Identify which cell holds the provided text, then report its [X, Y] central coordinate. 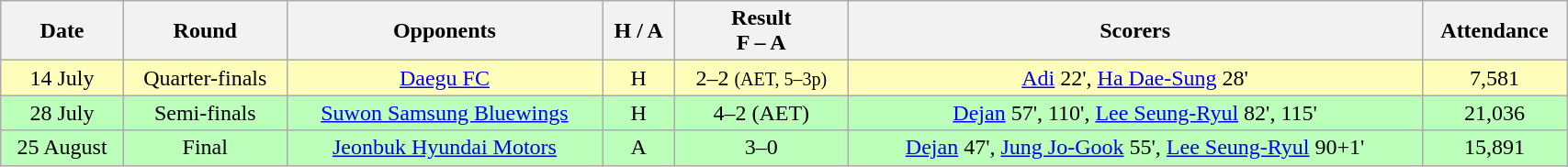
25 August [62, 148]
Suwon Samsung Bluewings [445, 113]
Final [205, 148]
Opponents [445, 31]
A [639, 148]
Round [205, 31]
4–2 (AET) [761, 113]
Scorers [1135, 31]
7,581 [1494, 78]
Jeonbuk Hyundai Motors [445, 148]
Daegu FC [445, 78]
Attendance [1494, 31]
Dejan 57', 110', Lee Seung-Ryul 82', 115' [1135, 113]
H / A [639, 31]
Quarter-finals [205, 78]
Date [62, 31]
ResultF – A [761, 31]
Semi-finals [205, 113]
14 July [62, 78]
3–0 [761, 148]
Dejan 47', Jung Jo-Gook 55', Lee Seung-Ryul 90+1' [1135, 148]
21,036 [1494, 113]
15,891 [1494, 148]
2–2 (AET, 5–3p) [761, 78]
28 July [62, 113]
Adi 22', Ha Dae-Sung 28' [1135, 78]
